Detect which cell encompasses the target text, then output its [x, y] center coordinate. 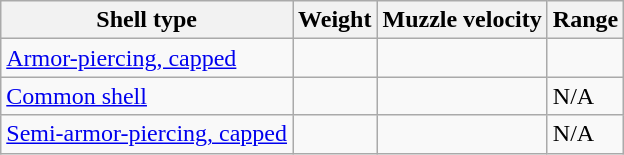
Weight [335, 20]
Armor-piercing, capped [147, 58]
Semi-armor-piercing, capped [147, 134]
Range [585, 20]
Shell type [147, 20]
Common shell [147, 96]
Muzzle velocity [462, 20]
